Locate the cell with the specified text and output its [X, Y] center coordinate. 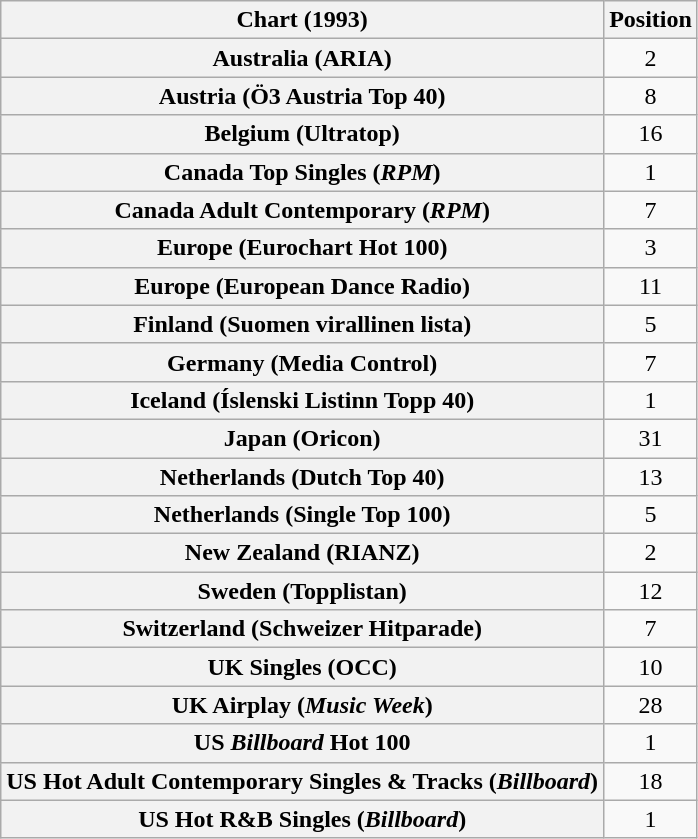
Position [651, 20]
Sweden (Topplistan) [302, 591]
Chart (1993) [302, 20]
Netherlands (Dutch Top 40) [302, 477]
Europe (European Dance Radio) [302, 286]
11 [651, 286]
10 [651, 667]
Austria (Ö3 Austria Top 40) [302, 96]
12 [651, 591]
US Billboard Hot 100 [302, 743]
13 [651, 477]
US Hot R&B Singles (Billboard) [302, 819]
New Zealand (RIANZ) [302, 553]
18 [651, 781]
Europe (Eurochart Hot 100) [302, 248]
US Hot Adult Contemporary Singles & Tracks (Billboard) [302, 781]
16 [651, 134]
Switzerland (Schweizer Hitparade) [302, 629]
3 [651, 248]
UK Airplay (Music Week) [302, 705]
Germany (Media Control) [302, 362]
Iceland (Íslenski Listinn Topp 40) [302, 400]
Japan (Oricon) [302, 438]
8 [651, 96]
28 [651, 705]
Canada Top Singles (RPM) [302, 172]
Netherlands (Single Top 100) [302, 515]
Belgium (Ultratop) [302, 134]
Finland (Suomen virallinen lista) [302, 324]
Australia (ARIA) [302, 58]
UK Singles (OCC) [302, 667]
Canada Adult Contemporary (RPM) [302, 210]
31 [651, 438]
